Detect which cell encompasses the target text, then output its [x, y] center coordinate. 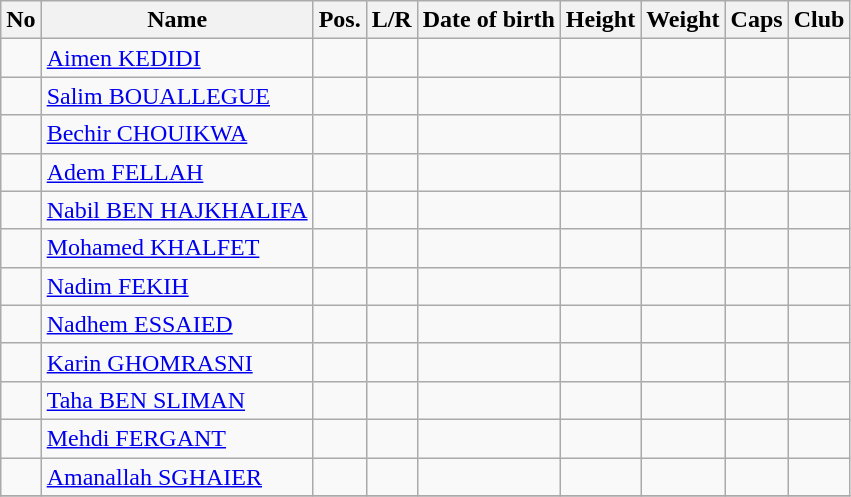
Caps [756, 20]
Aimen KEDIDI [177, 58]
Club [819, 20]
Salim BOUALLEGUE [177, 96]
Date of birth [488, 20]
Adem FELLAH [177, 172]
Mehdi FERGANT [177, 438]
Name [177, 20]
Pos. [340, 20]
Nadim FEKIH [177, 286]
Height [600, 20]
Bechir CHOUIKWA [177, 134]
Nabil BEN HAJKHALIFA [177, 210]
Karin GHOMRASNI [177, 362]
Mohamed KHALFET [177, 248]
Weight [683, 20]
Taha BEN SLIMAN [177, 400]
L/R [392, 20]
Amanallah SGHAIER [177, 477]
Nadhem ESSAIED [177, 324]
No [21, 20]
